Determine the [x, y] coordinate at the center of the cell enclosing the given text.  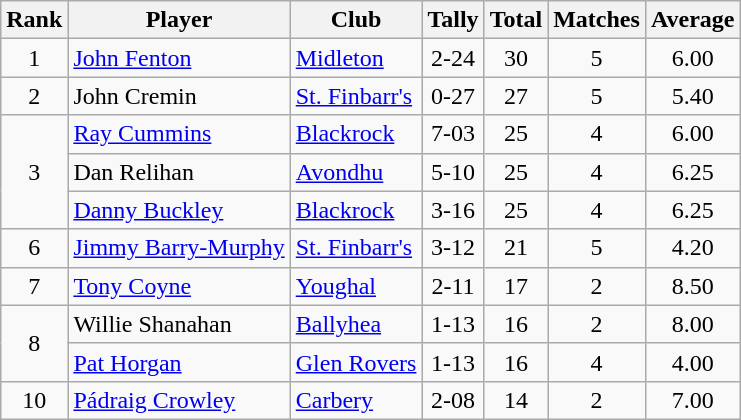
17 [516, 286]
Ray Cummins [179, 134]
8 [34, 343]
3 [34, 172]
1 [34, 58]
14 [516, 400]
4.20 [692, 248]
Rank [34, 20]
5-10 [453, 172]
Matches [597, 20]
8.00 [692, 324]
3-16 [453, 210]
2-24 [453, 58]
Tally [453, 20]
Pat Horgan [179, 362]
Jimmy Barry-Murphy [179, 248]
30 [516, 58]
Midleton [356, 58]
10 [34, 400]
0-27 [453, 96]
John Cremin [179, 96]
Willie Shanahan [179, 324]
Ballyhea [356, 324]
Dan Relihan [179, 172]
6 [34, 248]
8.50 [692, 286]
Youghal [356, 286]
Pádraig Crowley [179, 400]
Average [692, 20]
3-12 [453, 248]
7-03 [453, 134]
Carbery [356, 400]
4.00 [692, 362]
2-08 [453, 400]
John Fenton [179, 58]
5.40 [692, 96]
Club [356, 20]
21 [516, 248]
Player [179, 20]
Avondhu [356, 172]
Glen Rovers [356, 362]
Total [516, 20]
2-11 [453, 286]
7 [34, 286]
7.00 [692, 400]
Tony Coyne [179, 286]
Danny Buckley [179, 210]
27 [516, 96]
